From the cell containing the given text, extract its center point as (x, y) coordinate. 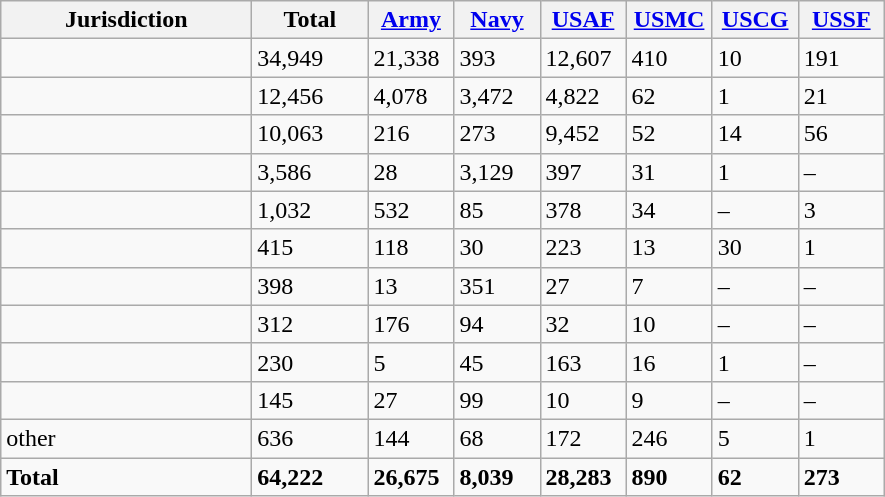
12,456 (310, 96)
1,032 (310, 210)
176 (411, 324)
USSF (841, 20)
16 (669, 362)
393 (497, 58)
890 (669, 477)
Jurisdiction (126, 20)
3,586 (310, 172)
64,222 (310, 477)
191 (841, 58)
Army (411, 20)
10,063 (310, 134)
3 (841, 210)
32 (583, 324)
351 (497, 286)
118 (411, 248)
172 (583, 438)
85 (497, 210)
USAF (583, 20)
636 (310, 438)
144 (411, 438)
52 (669, 134)
Navy (497, 20)
21 (841, 96)
USMC (669, 20)
246 (669, 438)
312 (310, 324)
7 (669, 286)
163 (583, 362)
34,949 (310, 58)
230 (310, 362)
8,039 (497, 477)
28,283 (583, 477)
410 (669, 58)
14 (755, 134)
68 (497, 438)
145 (310, 400)
397 (583, 172)
34 (669, 210)
378 (583, 210)
4,822 (583, 96)
other (126, 438)
21,338 (411, 58)
415 (310, 248)
9 (669, 400)
56 (841, 134)
31 (669, 172)
3,472 (497, 96)
USCG (755, 20)
9,452 (583, 134)
532 (411, 210)
398 (310, 286)
26,675 (411, 477)
28 (411, 172)
223 (583, 248)
3,129 (497, 172)
216 (411, 134)
94 (497, 324)
45 (497, 362)
99 (497, 400)
4,078 (411, 96)
12,607 (583, 58)
